Locate the cell with the specified text and output its (X, Y) center coordinate. 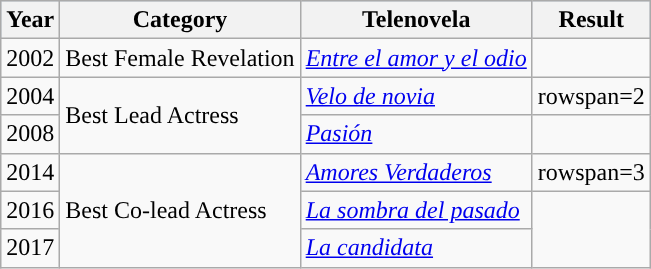
2002 (30, 58)
Telenovela (416, 20)
2016 (30, 210)
Best Lead Actress (180, 115)
rowspan=2 (591, 96)
Best Female Revelation (180, 58)
La candidata (416, 248)
Best Co-lead Actress (180, 210)
Year (30, 20)
Category (180, 20)
2008 (30, 134)
2017 (30, 248)
La sombra del pasado (416, 210)
Pasión (416, 134)
Result (591, 20)
Entre el amor y el odio (416, 58)
Velo de novia (416, 96)
Amores Verdaderos (416, 172)
2004 (30, 96)
2014 (30, 172)
rowspan=3 (591, 172)
